Return (X, Y) of the center of cell containing provided text 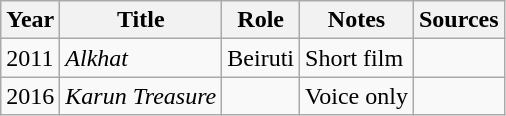
Beiruti (261, 58)
Role (261, 20)
2011 (30, 58)
Short film (357, 58)
Notes (357, 20)
Year (30, 20)
Sources (458, 20)
Title (141, 20)
2016 (30, 96)
Karun Treasure (141, 96)
Alkhat (141, 58)
Voice only (357, 96)
